Capture the cell that displays the provided text and extract its (x, y) central coordinate. 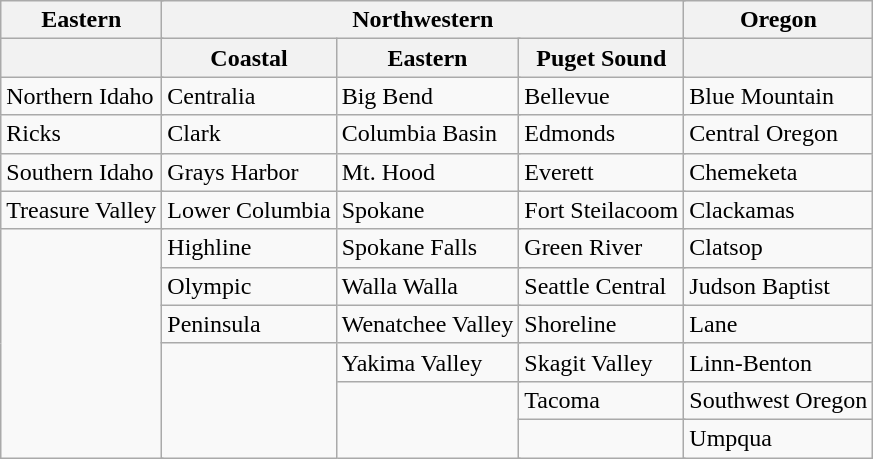
Northwestern (423, 20)
Olympic (249, 286)
Fort Steilacoom (602, 210)
Oregon (778, 20)
Spokane Falls (428, 248)
Southern Idaho (82, 172)
Columbia Basin (428, 134)
Shoreline (602, 324)
Chemeketa (778, 172)
Judson Baptist (778, 286)
Bellevue (602, 96)
Ricks (82, 134)
Highline (249, 248)
Spokane (428, 210)
Mt. Hood (428, 172)
Treasure Valley (82, 210)
Grays Harbor (249, 172)
Central Oregon (778, 134)
Peninsula (249, 324)
Clark (249, 134)
Puget Sound (602, 58)
Skagit Valley (602, 362)
Centralia (249, 96)
Everett (602, 172)
Coastal (249, 58)
Blue Mountain (778, 96)
Wenatchee Valley (428, 324)
Lower Columbia (249, 210)
Walla Walla (428, 286)
Clackamas (778, 210)
Tacoma (602, 400)
Linn-Benton (778, 362)
Southwest Oregon (778, 400)
Umpqua (778, 438)
Clatsop (778, 248)
Yakima Valley (428, 362)
Lane (778, 324)
Green River (602, 248)
Edmonds (602, 134)
Northern Idaho (82, 96)
Big Bend (428, 96)
Seattle Central (602, 286)
